Identify which cell holds the provided text, then report its (X, Y) central coordinate. 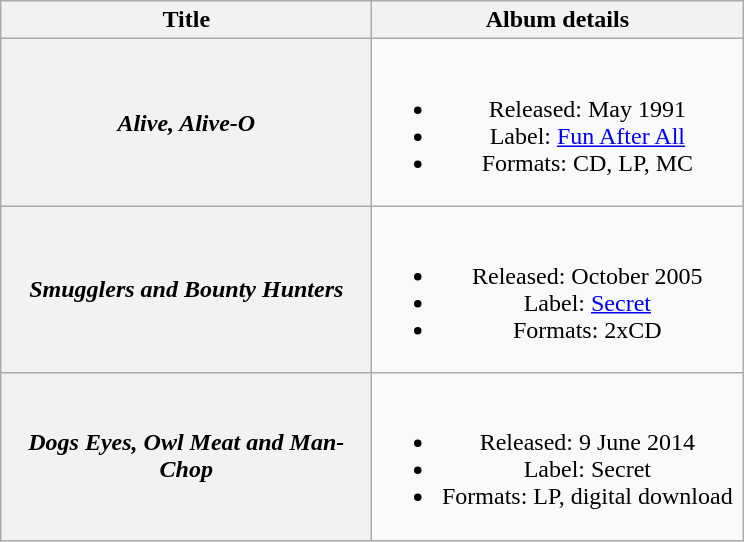
Smugglers and Bounty Hunters (186, 290)
Dogs Eyes, Owl Meat and Man-Chop (186, 456)
Alive, Alive-O (186, 122)
Title (186, 20)
Released: October 2005Label: SecretFormats: 2xCD (558, 290)
Released: May 1991Label: Fun After AllFormats: CD, LP, MC (558, 122)
Album details (558, 20)
Released: 9 June 2014Label: SecretFormats: LP, digital download (558, 456)
